Return [X, Y] of the center of cell containing provided text 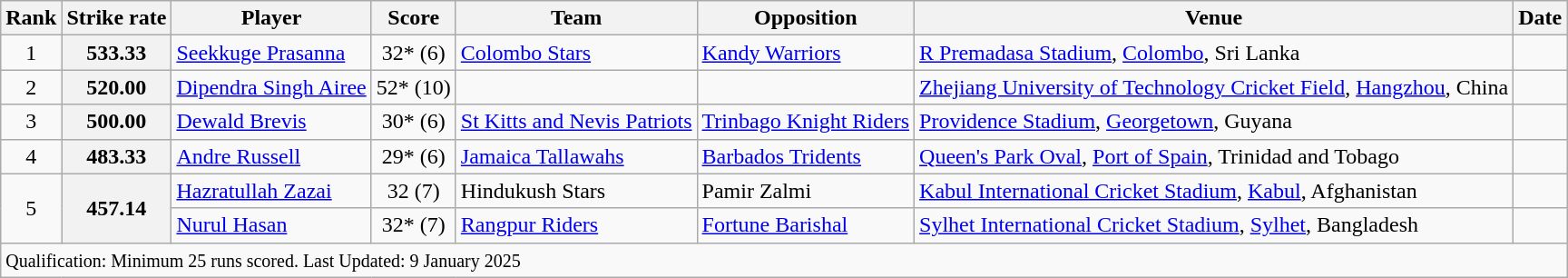
R Premadasa Stadium, Colombo, Sri Lanka [1214, 53]
483.33 [116, 156]
Qualification: Minimum 25 runs scored. Last Updated: 9 January 2025 [784, 260]
520.00 [116, 87]
Nurul Hasan [271, 225]
5 [31, 208]
Rangpur Riders [576, 225]
Strike rate [116, 18]
4 [31, 156]
Player [271, 18]
52* (10) [414, 87]
Barbados Tridents [806, 156]
500.00 [116, 122]
Rank [31, 18]
Pamir Zalmi [806, 191]
Dewald Brevis [271, 122]
Sylhet International Cricket Stadium, Sylhet, Bangladesh [1214, 225]
Kandy Warriors [806, 53]
29* (6) [414, 156]
Zhejiang University of Technology Cricket Field, Hangzhou, China [1214, 87]
457.14 [116, 208]
Venue [1214, 18]
30* (6) [414, 122]
Providence Stadium, Georgetown, Guyana [1214, 122]
533.33 [116, 53]
St Kitts and Nevis Patriots [576, 122]
2 [31, 87]
Trinbago Knight Riders [806, 122]
32* (6) [414, 53]
Score [414, 18]
Queen's Park Oval, Port of Spain, Trinidad and Tobago [1214, 156]
3 [31, 122]
Date [1541, 18]
Opposition [806, 18]
Fortune Barishal [806, 225]
32 (7) [414, 191]
Team [576, 18]
Colombo Stars [576, 53]
Hazratullah Zazai [271, 191]
Kabul International Cricket Stadium, Kabul, Afghanistan [1214, 191]
Jamaica Tallawahs [576, 156]
32* (7) [414, 225]
Seekkuge Prasanna [271, 53]
Hindukush Stars [576, 191]
1 [31, 53]
Dipendra Singh Airee [271, 87]
Andre Russell [271, 156]
